Determine the (x, y) coordinate at the center of the cell enclosing the given text.  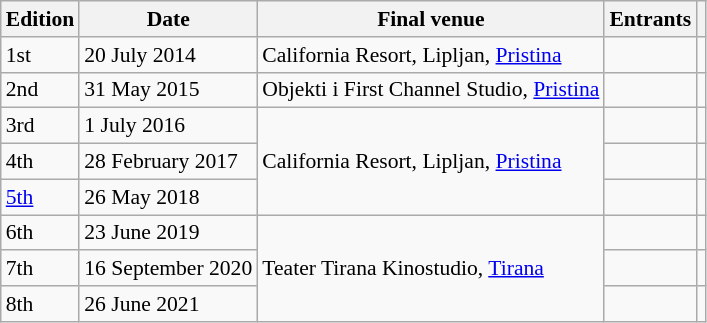
28 February 2017 (168, 162)
16 September 2020 (168, 269)
20 July 2014 (168, 55)
Objekti i First Channel Studio, Pristina (430, 90)
31 May 2015 (168, 90)
26 May 2018 (168, 197)
1 July 2016 (168, 126)
Teater Tirana Kinostudio, Tirana (430, 268)
Final venue (430, 19)
Entrants (650, 19)
2nd (40, 90)
7th (40, 269)
6th (40, 233)
8th (40, 304)
26 June 2021 (168, 304)
4th (40, 162)
3rd (40, 126)
Edition (40, 19)
1st (40, 55)
Date (168, 19)
23 June 2019 (168, 233)
5th (40, 197)
